Locate the cell with the specified text and output its [x, y] center coordinate. 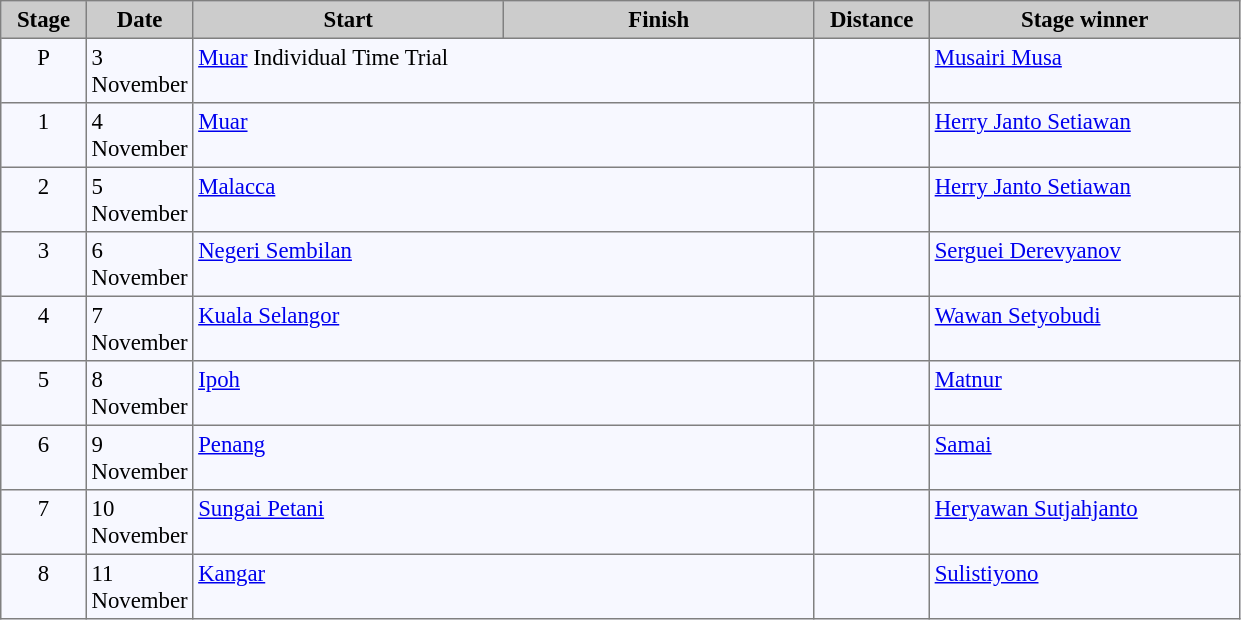
6 November [140, 264]
Muar [504, 135]
8 November [140, 393]
6 [44, 457]
4 November [140, 135]
11 November [140, 586]
Negeri Sembilan [504, 264]
Start [348, 20]
5 November [140, 199]
Malacca [504, 199]
Heryawan Sutjahjanto [1084, 522]
Penang [504, 457]
Distance [872, 20]
7 [44, 522]
Stage winner [1084, 20]
5 [44, 393]
10 November [140, 522]
Wawan Setyobudi [1084, 328]
3 [44, 264]
3 November [140, 70]
8 [44, 586]
4 [44, 328]
Kangar [504, 586]
Samai [1084, 457]
Muar Individual Time Trial [504, 70]
Matnur [1084, 393]
Sulistiyono [1084, 586]
Musairi Musa [1084, 70]
Ipoh [504, 393]
P [44, 70]
1 [44, 135]
Sungai Petani [504, 522]
9 November [140, 457]
Kuala Selangor [504, 328]
2 [44, 199]
Serguei Derevyanov [1084, 264]
Finish [658, 20]
Stage [44, 20]
Date [140, 20]
7 November [140, 328]
